Return (X, Y) of the center of cell containing provided text 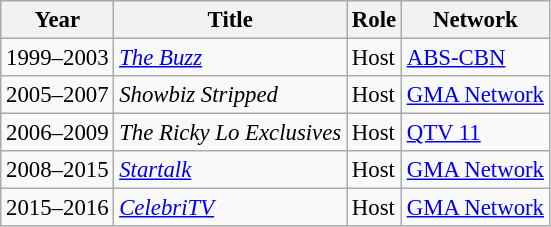
Showbiz Stripped (230, 95)
2006–2009 (58, 133)
Network (475, 20)
Title (230, 20)
Startalk (230, 170)
QTV 11 (475, 133)
2015–2016 (58, 208)
2005–2007 (58, 95)
The Ricky Lo Exclusives (230, 133)
Year (58, 20)
The Buzz (230, 58)
Role (374, 20)
2008–2015 (58, 170)
CelebriTV (230, 208)
1999–2003 (58, 58)
ABS-CBN (475, 58)
